Extract the (x, y) coordinate from the center of the cell holding the provided text.  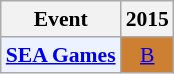
B (148, 55)
Event (61, 19)
SEA Games (61, 55)
2015 (148, 19)
